Scan for the cell matching the given text and deliver its (X, Y) coordinate at center. 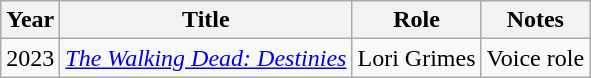
2023 (30, 58)
The Walking Dead: Destinies (206, 58)
Role (416, 20)
Title (206, 20)
Lori Grimes (416, 58)
Voice role (536, 58)
Year (30, 20)
Notes (536, 20)
